Identify which cell holds the provided text, then report its (x, y) central coordinate. 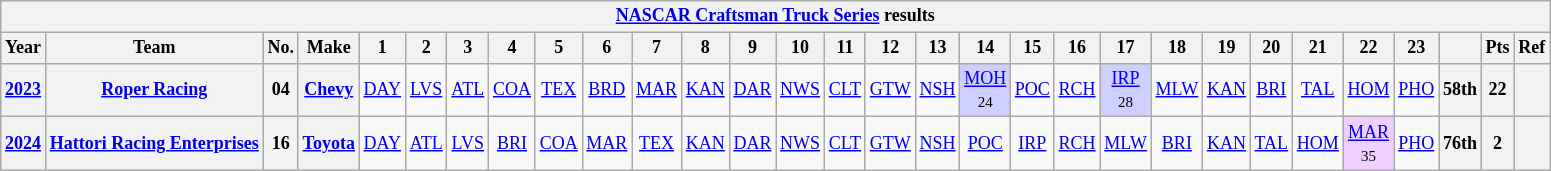
2023 (24, 90)
23 (1416, 48)
20 (1271, 48)
58th (1460, 90)
76th (1460, 144)
Team (154, 48)
2024 (24, 144)
NASCAR Craftsman Truck Series results (776, 16)
No. (280, 48)
IRP (1033, 144)
04 (280, 90)
11 (844, 48)
10 (800, 48)
MOH24 (986, 90)
9 (752, 48)
19 (1227, 48)
MAR35 (1368, 144)
8 (705, 48)
Make (328, 48)
5 (558, 48)
13 (938, 48)
17 (1126, 48)
1 (382, 48)
4 (512, 48)
BRD (607, 90)
12 (890, 48)
Hattori Racing Enterprises (154, 144)
14 (986, 48)
Toyota (328, 144)
Pts (1498, 48)
Ref (1532, 48)
15 (1033, 48)
7 (657, 48)
21 (1318, 48)
IRP28 (1126, 90)
3 (468, 48)
Year (24, 48)
Chevy (328, 90)
18 (1176, 48)
6 (607, 48)
Roper Racing (154, 90)
